Return the (X, Y) coordinate for the center point of the cell that contains the specified text.  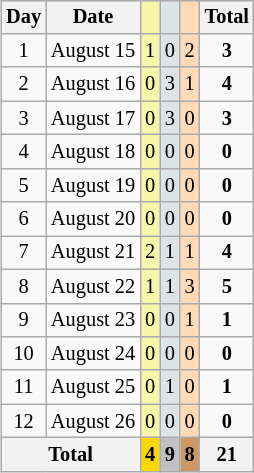
Day (24, 17)
7 (24, 253)
August 23 (93, 320)
21 (227, 455)
10 (24, 354)
August 18 (93, 152)
Date (93, 17)
August 15 (93, 51)
6 (24, 219)
August 25 (93, 387)
12 (24, 421)
August 26 (93, 421)
August 24 (93, 354)
August 16 (93, 84)
August 22 (93, 286)
August 21 (93, 253)
11 (24, 387)
August 20 (93, 219)
August 17 (93, 118)
August 19 (93, 185)
